Identify which cell holds the provided text, then report its (x, y) central coordinate. 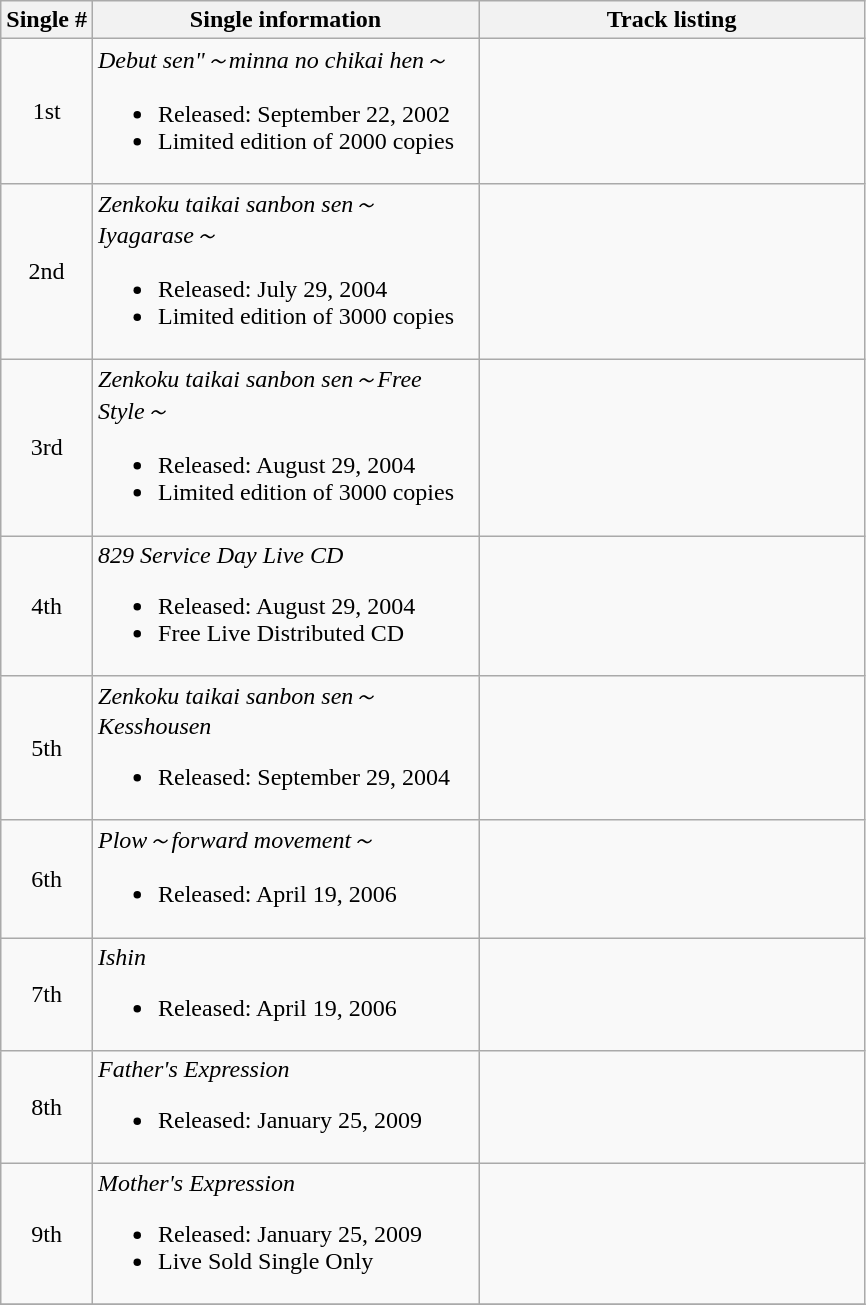
Father's ExpressionReleased: January 25, 2009 (286, 1108)
Debut sen"～minna no chikai hen～Released: September 22, 2002Limited edition of 2000 copies (286, 112)
Single information (286, 20)
9th (47, 1234)
Zenkoku taikai sanbon sen～Free Style～Released: August 29, 2004Limited edition of 3000 copies (286, 447)
Zenkoku taikai sanbon sen～Iyagarase～Released: July 29, 2004Limited edition of 3000 copies (286, 271)
2nd (47, 271)
7th (47, 994)
4th (47, 606)
Single # (47, 20)
Plow～forward movement～Released: April 19, 2006 (286, 879)
IshinReleased: April 19, 2006 (286, 994)
Track listing (672, 20)
5th (47, 748)
1st (47, 112)
3rd (47, 447)
8th (47, 1108)
829 Service Day Live CDReleased: August 29, 2004Free Live Distributed CD (286, 606)
Zenkoku taikai sanbon sen～KesshousenReleased: September 29, 2004 (286, 748)
Mother's ExpressionReleased: January 25, 2009Live Sold Single Only (286, 1234)
6th (47, 879)
